For the text-containing cell, return its midpoint in (X, Y) coordinate format. 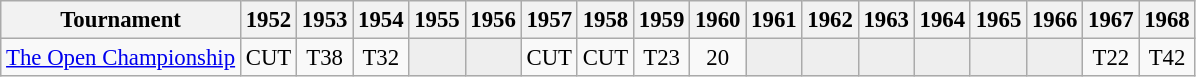
1966 (1055, 20)
1957 (549, 20)
1963 (886, 20)
T38 (325, 58)
20 (718, 58)
1959 (661, 20)
1964 (942, 20)
1954 (381, 20)
1955 (437, 20)
The Open Championship (121, 58)
1960 (718, 20)
T22 (1111, 58)
1962 (830, 20)
Tournament (121, 20)
T32 (381, 58)
1967 (1111, 20)
1958 (605, 20)
1961 (774, 20)
1968 (1167, 20)
T23 (661, 58)
T42 (1167, 58)
1956 (493, 20)
1965 (998, 20)
1953 (325, 20)
1952 (268, 20)
